Scan for the cell matching the given text and deliver its (x, y) coordinate at center. 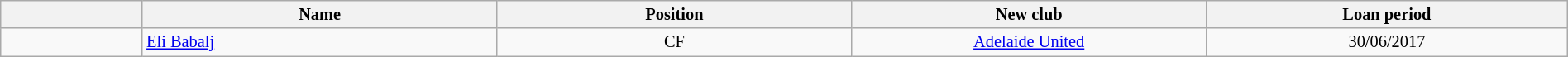
Position (675, 14)
30/06/2017 (1388, 42)
New club (1029, 14)
Name (319, 14)
Loan period (1388, 14)
Eli Babalj (319, 42)
CF (675, 42)
Adelaide United (1029, 42)
